Scan for the cell matching the given text and deliver its [X, Y] coordinate at center. 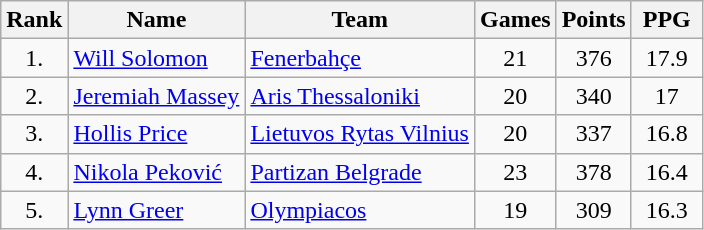
16.3 [666, 210]
Nikola Peković [156, 172]
376 [594, 58]
21 [515, 58]
Rank [34, 20]
1. [34, 58]
Will Solomon [156, 58]
17 [666, 96]
337 [594, 134]
378 [594, 172]
16.8 [666, 134]
Hollis Price [156, 134]
340 [594, 96]
4. [34, 172]
Points [594, 20]
Fenerbahçe [360, 58]
Aris Thessaloniki [360, 96]
309 [594, 210]
17.9 [666, 58]
Lietuvos Rytas Vilnius [360, 134]
Lynn Greer [156, 210]
Games [515, 20]
Jeremiah Massey [156, 96]
16.4 [666, 172]
Team [360, 20]
23 [515, 172]
19 [515, 210]
Olympiacos [360, 210]
3. [34, 134]
5. [34, 210]
2. [34, 96]
PPG [666, 20]
Name [156, 20]
Partizan Belgrade [360, 172]
